Provide the (X, Y) coordinate of the cell's center where the given text is located.  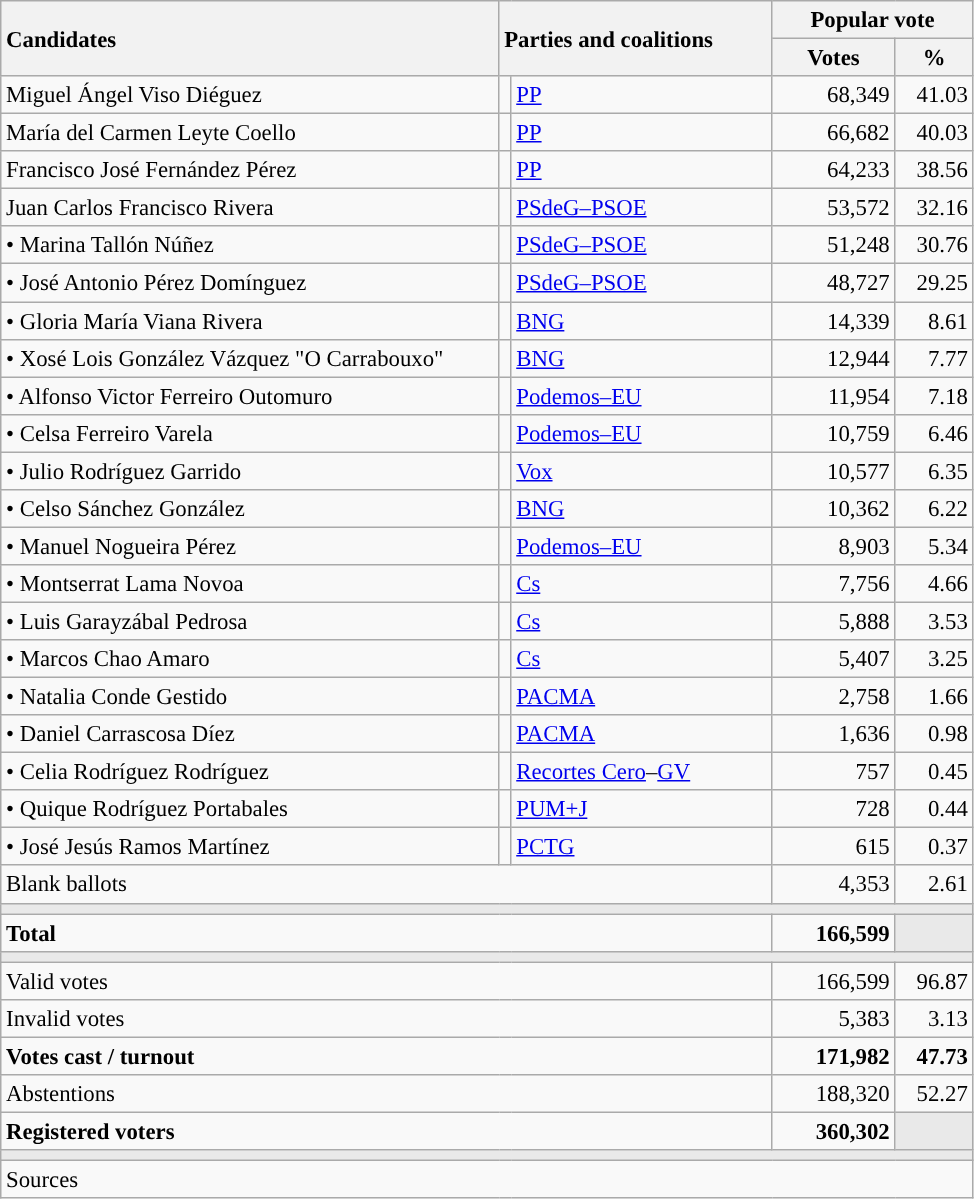
6.22 (934, 509)
32.16 (934, 208)
7.77 (934, 358)
53,572 (834, 208)
• Daniel Carrascosa Díez (250, 734)
5,888 (834, 621)
41.03 (934, 95)
8,903 (834, 546)
• Julio Rodríguez Garrido (250, 471)
615 (834, 847)
2,758 (834, 697)
47.73 (934, 1056)
Sources (487, 1180)
• Quique Rodríguez Portabales (250, 809)
38.56 (934, 170)
4,353 (834, 885)
• Manuel Nogueira Pérez (250, 546)
Vox (642, 471)
1.66 (934, 697)
0.44 (934, 809)
10,362 (834, 509)
Parties and coalitions (636, 38)
4.66 (934, 584)
30.76 (934, 245)
728 (834, 809)
Miguel Ángel Viso Diéguez (250, 95)
• Marina Tallón Núñez (250, 245)
7.18 (934, 396)
68,349 (834, 95)
• Celia Rodríguez Rodríguez (250, 772)
0.45 (934, 772)
188,320 (834, 1094)
6.35 (934, 471)
5,407 (834, 659)
• Montserrat Lama Novoa (250, 584)
Francisco José Fernández Pérez (250, 170)
Valid votes (386, 981)
• Celsa Ferreiro Varela (250, 433)
María del Carmen Leyte Coello (250, 133)
7,756 (834, 584)
• Gloria María Viana Rivera (250, 321)
66,682 (834, 133)
• José Antonio Pérez Domínguez (250, 283)
Candidates (250, 38)
• Luis Garayzábal Pedrosa (250, 621)
0.98 (934, 734)
29.25 (934, 283)
• Celso Sánchez González (250, 509)
Popular vote (872, 20)
64,233 (834, 170)
3.53 (934, 621)
10,759 (834, 433)
Votes cast / turnout (386, 1056)
Registered voters (386, 1131)
Recortes Cero–GV (642, 772)
Total (386, 933)
Juan Carlos Francisco Rivera (250, 208)
11,954 (834, 396)
PUM+J (642, 809)
• Alfonso Victor Ferreiro Outomuro (250, 396)
Blank ballots (386, 885)
48,727 (834, 283)
• Xosé Lois González Vázquez "O Carrabouxo" (250, 358)
51,248 (834, 245)
% (934, 58)
96.87 (934, 981)
5,383 (834, 1019)
2.61 (934, 885)
0.37 (934, 847)
52.27 (934, 1094)
40.03 (934, 133)
• Natalia Conde Gestido (250, 697)
PCTG (642, 847)
3.13 (934, 1019)
171,982 (834, 1056)
14,339 (834, 321)
3.25 (934, 659)
1,636 (834, 734)
10,577 (834, 471)
360,302 (834, 1131)
6.46 (934, 433)
• Marcos Chao Amaro (250, 659)
8.61 (934, 321)
Abstentions (386, 1094)
5.34 (934, 546)
Invalid votes (386, 1019)
757 (834, 772)
12,944 (834, 358)
• José Jesús Ramos Martínez (250, 847)
Votes (834, 58)
